Return the (x, y) coordinate for the center point of the cell that contains the specified text.  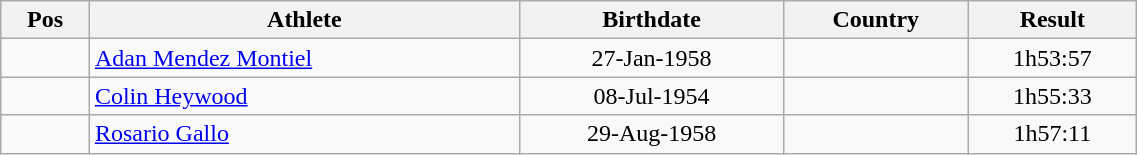
Athlete (304, 20)
1h53:57 (1052, 58)
Pos (46, 20)
Adan Mendez Montiel (304, 58)
27-Jan-1958 (651, 58)
Result (1052, 20)
1h55:33 (1052, 96)
1h57:11 (1052, 134)
Country (876, 20)
Rosario Gallo (304, 134)
Colin Heywood (304, 96)
Birthdate (651, 20)
08-Jul-1954 (651, 96)
29-Aug-1958 (651, 134)
